Extract the (X, Y) coordinate from the center of the cell holding the provided text.  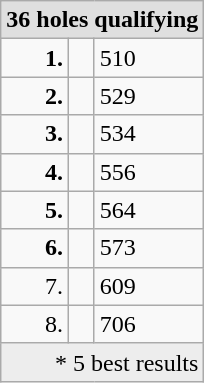
8. (35, 324)
2. (35, 96)
3. (35, 134)
556 (149, 172)
1. (35, 58)
5. (35, 210)
* 5 best results (102, 362)
564 (149, 210)
534 (149, 134)
609 (149, 286)
36 holes qualifying (102, 20)
4. (35, 172)
510 (149, 58)
6. (35, 248)
529 (149, 96)
7. (35, 286)
706 (149, 324)
573 (149, 248)
